Return the (x, y) coordinate for the center point of the cell that contains the specified text.  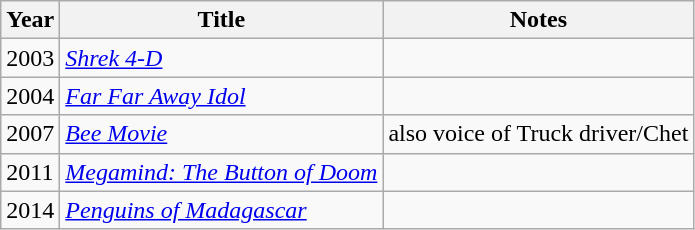
2003 (30, 58)
Notes (538, 20)
2011 (30, 172)
2004 (30, 96)
Year (30, 20)
Megamind: The Button of Doom (222, 172)
Bee Movie (222, 134)
Title (222, 20)
Far Far Away Idol (222, 96)
2007 (30, 134)
Shrek 4-D (222, 58)
also voice of Truck driver/Chet (538, 134)
Penguins of Madagascar (222, 210)
2014 (30, 210)
